Return the [x, y] coordinate for the center point of the cell that contains the specified text.  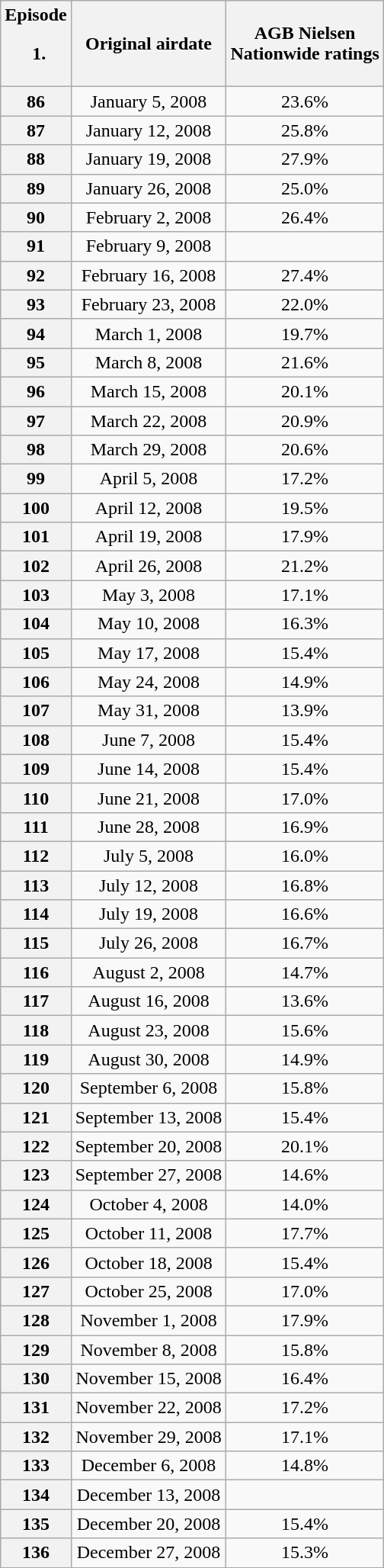
111 [36, 827]
November 29, 2008 [149, 1437]
14.0% [305, 1204]
21.2% [305, 566]
19.7% [305, 333]
106 [36, 682]
118 [36, 1030]
November 1, 2008 [149, 1320]
87 [36, 130]
October 18, 2008 [149, 1262]
88 [36, 159]
108 [36, 740]
14.7% [305, 972]
September 6, 2008 [149, 1088]
92 [36, 275]
131 [36, 1408]
16.8% [305, 885]
15.3% [305, 1553]
101 [36, 537]
16.6% [305, 914]
114 [36, 914]
14.6% [305, 1175]
February 9, 2008 [149, 246]
January 26, 2008 [149, 188]
June 7, 2008 [149, 740]
113 [36, 885]
October 4, 2008 [149, 1204]
December 20, 2008 [149, 1524]
13.6% [305, 1001]
96 [36, 391]
89 [36, 188]
27.4% [305, 275]
April 5, 2008 [149, 479]
October 11, 2008 [149, 1233]
April 19, 2008 [149, 537]
May 31, 2008 [149, 711]
129 [36, 1349]
21.6% [305, 362]
136 [36, 1553]
26.4% [305, 217]
93 [36, 304]
25.0% [305, 188]
23.6% [305, 101]
April 26, 2008 [149, 566]
August 30, 2008 [149, 1059]
July 19, 2008 [149, 914]
16.4% [305, 1379]
March 8, 2008 [149, 362]
13.9% [305, 711]
February 2, 2008 [149, 217]
August 2, 2008 [149, 972]
22.0% [305, 304]
19.5% [305, 508]
125 [36, 1233]
99 [36, 479]
97 [36, 420]
December 6, 2008 [149, 1466]
16.9% [305, 827]
98 [36, 450]
September 13, 2008 [149, 1117]
July 5, 2008 [149, 856]
127 [36, 1291]
March 22, 2008 [149, 420]
June 21, 2008 [149, 798]
120 [36, 1088]
104 [36, 624]
November 8, 2008 [149, 1349]
119 [36, 1059]
109 [36, 769]
134 [36, 1495]
July 12, 2008 [149, 885]
14.8% [305, 1466]
September 27, 2008 [149, 1175]
107 [36, 711]
January 5, 2008 [149, 101]
March 15, 2008 [149, 391]
115 [36, 943]
February 23, 2008 [149, 304]
April 12, 2008 [149, 508]
15.6% [305, 1030]
Episode [36, 44]
122 [36, 1146]
91 [36, 246]
June 14, 2008 [149, 769]
January 12, 2008 [149, 130]
October 25, 2008 [149, 1291]
March 29, 2008 [149, 450]
102 [36, 566]
August 23, 2008 [149, 1030]
94 [36, 333]
16.7% [305, 943]
123 [36, 1175]
132 [36, 1437]
103 [36, 595]
16.0% [305, 856]
25.8% [305, 130]
February 16, 2008 [149, 275]
Original airdate [149, 44]
124 [36, 1204]
117 [36, 1001]
133 [36, 1466]
20.6% [305, 450]
16.3% [305, 624]
90 [36, 217]
128 [36, 1320]
December 13, 2008 [149, 1495]
May 17, 2008 [149, 653]
20.9% [305, 420]
January 19, 2008 [149, 159]
17.7% [305, 1233]
126 [36, 1262]
135 [36, 1524]
112 [36, 856]
AGB NielsenNationwide ratings [305, 44]
June 28, 2008 [149, 827]
95 [36, 362]
May 10, 2008 [149, 624]
130 [36, 1379]
March 1, 2008 [149, 333]
27.9% [305, 159]
110 [36, 798]
116 [36, 972]
August 16, 2008 [149, 1001]
November 22, 2008 [149, 1408]
121 [36, 1117]
September 20, 2008 [149, 1146]
105 [36, 653]
May 3, 2008 [149, 595]
November 15, 2008 [149, 1379]
100 [36, 508]
December 27, 2008 [149, 1553]
July 26, 2008 [149, 943]
86 [36, 101]
May 24, 2008 [149, 682]
